Determine the (X, Y) coordinate at the center of the cell enclosing the given text.  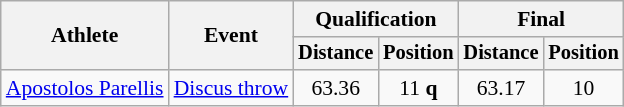
63.17 (502, 88)
10 (583, 88)
63.36 (336, 88)
Discus throw (232, 88)
Event (232, 36)
Apostolos Parellis (85, 88)
Final (542, 19)
Qualification (376, 19)
Athlete (85, 36)
11 q (418, 88)
